Pinpoint the cell where the given text exists, returning its [x, y] midpoint coordinate. 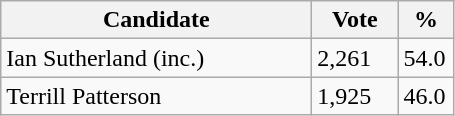
Ian Sutherland (inc.) [156, 58]
Terrill Patterson [156, 96]
Candidate [156, 20]
2,261 [355, 58]
% [426, 20]
54.0 [426, 58]
1,925 [355, 96]
Vote [355, 20]
46.0 [426, 96]
